Find where the given text appears and provide that cell's center as (X, Y) coordinate. 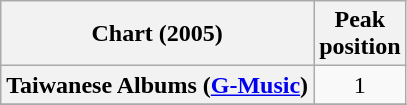
Chart (2005) (158, 34)
Peakposition (360, 34)
Taiwanese Albums (G-Music) (158, 85)
1 (360, 85)
